Locate the cell with the specified text and output its [X, Y] center coordinate. 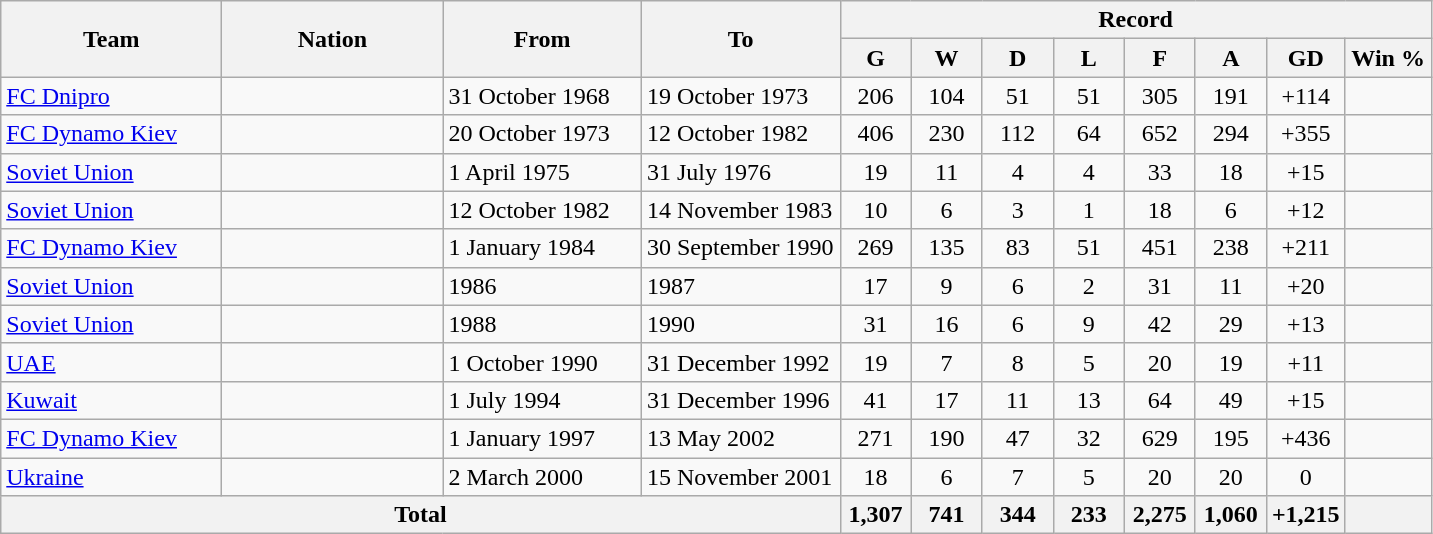
1986 [542, 286]
29 [1230, 324]
UAE [112, 362]
Team [112, 39]
0 [1306, 477]
+13 [1306, 324]
From [542, 39]
8 [1018, 362]
D [1018, 58]
To [740, 39]
GD [1306, 58]
1,307 [876, 515]
10 [876, 210]
Kuwait [112, 400]
233 [1088, 515]
238 [1230, 248]
33 [1160, 172]
+436 [1306, 438]
+11 [1306, 362]
1990 [740, 324]
+1,215 [1306, 515]
Record [1136, 20]
Win % [1388, 58]
FC Dnipro [112, 96]
1,060 [1230, 515]
1 January 1984 [542, 248]
+211 [1306, 248]
230 [946, 134]
1 April 1975 [542, 172]
+20 [1306, 286]
2 [1088, 286]
+12 [1306, 210]
19 October 1973 [740, 96]
195 [1230, 438]
30 September 1990 [740, 248]
+114 [1306, 96]
406 [876, 134]
G [876, 58]
15 November 2001 [740, 477]
Ukraine [112, 477]
13 [1088, 400]
31 July 1976 [740, 172]
2,275 [1160, 515]
1987 [740, 286]
190 [946, 438]
W [946, 58]
20 October 1973 [542, 134]
294 [1230, 134]
271 [876, 438]
1 January 1997 [542, 438]
42 [1160, 324]
1 July 1994 [542, 400]
41 [876, 400]
31 October 1968 [542, 96]
112 [1018, 134]
47 [1018, 438]
F [1160, 58]
191 [1230, 96]
104 [946, 96]
Total [420, 515]
Nation [332, 39]
269 [876, 248]
3 [1018, 210]
+355 [1306, 134]
A [1230, 58]
14 November 1983 [740, 210]
741 [946, 515]
2 March 2000 [542, 477]
344 [1018, 515]
13 May 2002 [740, 438]
L [1088, 58]
1 October 1990 [542, 362]
652 [1160, 134]
135 [946, 248]
83 [1018, 248]
451 [1160, 248]
1988 [542, 324]
1 [1088, 210]
31 December 1992 [740, 362]
629 [1160, 438]
305 [1160, 96]
31 December 1996 [740, 400]
49 [1230, 400]
16 [946, 324]
32 [1088, 438]
206 [876, 96]
